Search for the cell housing the specified text and yield its (X, Y) center coordinate. 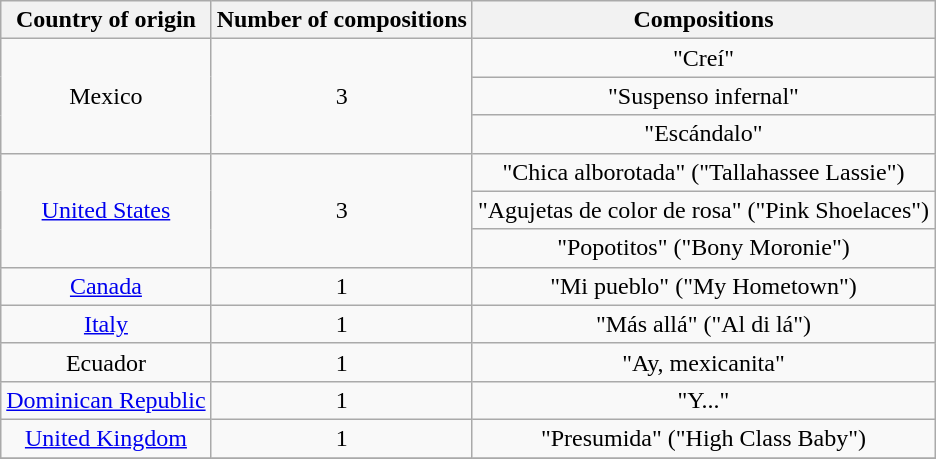
"Escándalo" (703, 134)
"Y..." (703, 400)
"Creí" (703, 58)
"Chica alborotada" ("Tallahassee Lassie") (703, 172)
"Más allá" ("Al di lá") (703, 324)
Canada (106, 286)
"Popotitos" ("Bony Moronie") (703, 248)
Compositions (703, 20)
"Suspenso infernal" (703, 96)
"Mi pueblo" ("My Hometown") (703, 286)
United Kingdom (106, 438)
Number of compositions (342, 20)
Mexico (106, 96)
United States (106, 210)
Dominican Republic (106, 400)
"Agujetas de color de rosa" ("Pink Shoelaces") (703, 210)
"Presumida" ("High Class Baby") (703, 438)
Ecuador (106, 362)
"Ay, mexicanita" (703, 362)
Country of origin (106, 20)
Italy (106, 324)
